Capture the cell that displays the provided text and extract its [X, Y] central coordinate. 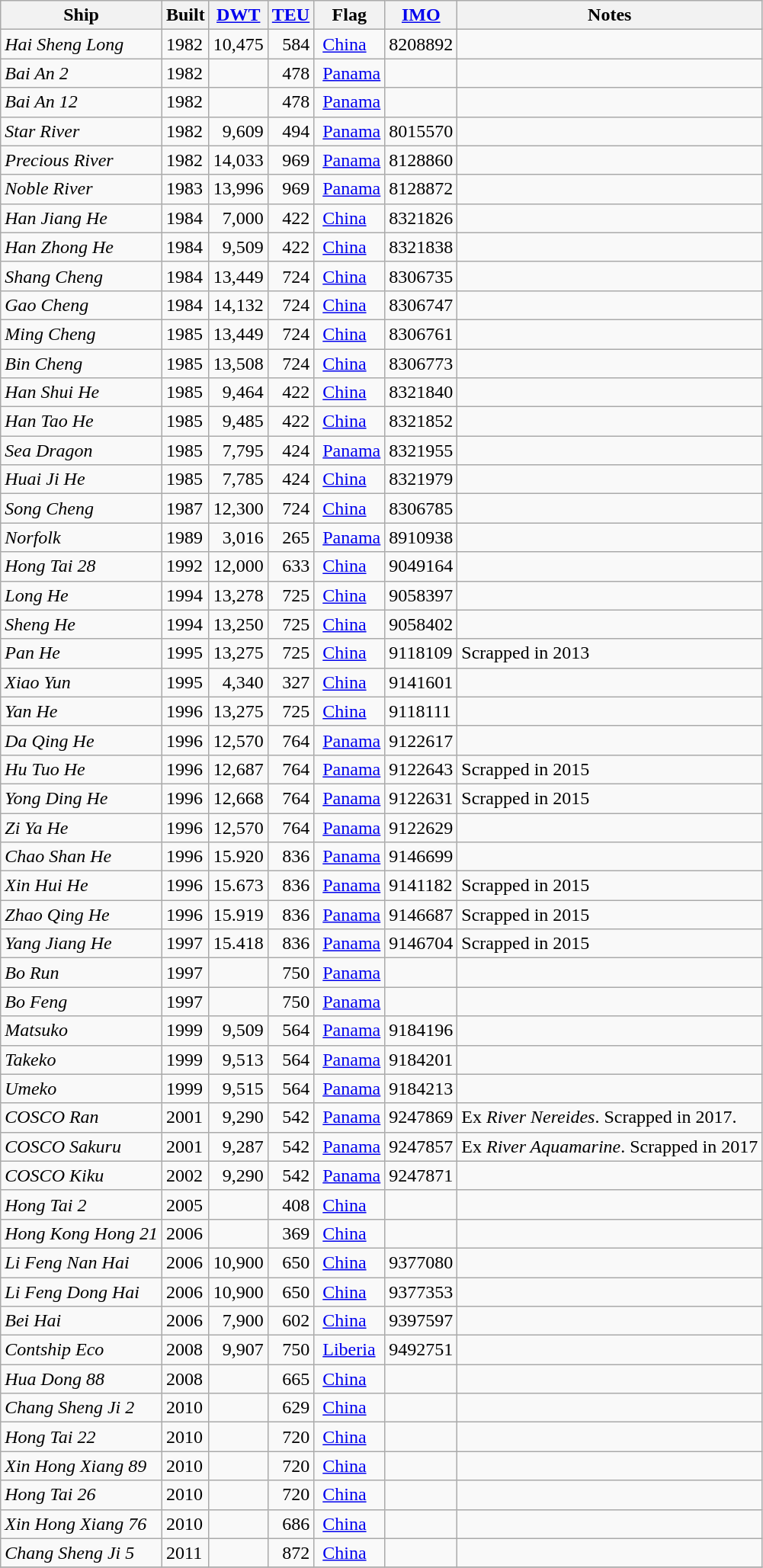
8910938 [421, 537]
Bei Hai [82, 1321]
8306761 [421, 334]
Li Feng Nan Hai [82, 1262]
9122643 [421, 769]
369 [290, 1233]
12,668 [238, 798]
9397597 [421, 1321]
9118109 [421, 653]
9122631 [421, 798]
Sheng He [82, 624]
8306785 [421, 508]
Bo Feng [82, 1002]
Song Cheng [82, 508]
9,513 [238, 1060]
Chao Shan He [82, 857]
Yang Jiang He [82, 944]
494 [290, 131]
Liberia [349, 1350]
Chang Sheng Ji 5 [82, 1553]
1987 [185, 508]
408 [290, 1204]
9049164 [421, 566]
Zi Ya He [82, 827]
Ex River Aquamarine. Scrapped in 2017 [610, 1146]
9,609 [238, 131]
629 [290, 1408]
12,300 [238, 508]
13,250 [238, 624]
8306773 [421, 364]
Huai Ji He [82, 479]
Precious River [82, 160]
9,287 [238, 1146]
9058402 [421, 624]
9,515 [238, 1089]
Ming Cheng [82, 334]
Hong Tai 28 [82, 566]
9184213 [421, 1089]
8128872 [421, 189]
8306735 [421, 276]
Scrapped in 2013 [610, 653]
665 [290, 1379]
12,687 [238, 769]
12,000 [238, 566]
Contship Eco [82, 1350]
8306747 [421, 305]
9,485 [238, 422]
Han Shui He [82, 393]
3,016 [238, 537]
9058397 [421, 595]
13,508 [238, 364]
8321838 [421, 247]
8321840 [421, 393]
9247857 [421, 1146]
Star River [82, 131]
Han Zhong He [82, 247]
14,033 [238, 160]
Xiao Yun [82, 682]
15.418 [238, 944]
7,000 [238, 218]
Notes [610, 15]
Hu Tuo He [82, 769]
9146704 [421, 944]
Matsuko [82, 1031]
Yan He [82, 711]
Long He [82, 595]
Li Feng Dong Hai [82, 1292]
265 [290, 537]
Hai Sheng Long [82, 44]
Shang Cheng [82, 276]
584 [290, 44]
Yong Ding He [82, 798]
1983 [185, 189]
Umeko [82, 1089]
TEU [290, 15]
15.920 [238, 857]
Xin Hui He [82, 886]
872 [290, 1553]
Han Tao He [82, 422]
9141601 [421, 682]
8321979 [421, 479]
Bai An 12 [82, 102]
9122617 [421, 740]
Ship [82, 15]
686 [290, 1524]
Bin Cheng [82, 364]
1989 [185, 537]
15.919 [238, 915]
9,907 [238, 1350]
Zhao Qing He [82, 915]
Han Jiang He [82, 218]
8208892 [421, 44]
COSCO Kiku [82, 1175]
9492751 [421, 1350]
Noble River [82, 189]
Hong Tai 22 [82, 1437]
14,132 [238, 305]
Ex River Nereides. Scrapped in 2017. [610, 1117]
9377353 [421, 1292]
Built [185, 15]
7,785 [238, 479]
Chang Sheng Ji 2 [82, 1408]
13,996 [238, 189]
2002 [185, 1175]
9122629 [421, 827]
4,340 [238, 682]
8128860 [421, 160]
8321826 [421, 218]
1992 [185, 566]
9247869 [421, 1117]
Hong Kong Hong 21 [82, 1233]
COSCO Ran [82, 1117]
Takeko [82, 1060]
Da Qing He [82, 740]
9184196 [421, 1031]
13,278 [238, 595]
Xin Hong Xiang 76 [82, 1524]
9377080 [421, 1262]
9146699 [421, 857]
Bo Run [82, 973]
Xin Hong Xiang 89 [82, 1466]
15.673 [238, 886]
8015570 [421, 131]
8321955 [421, 451]
COSCO Sakuru [82, 1146]
Hong Tai 2 [82, 1204]
9184201 [421, 1060]
9118111 [421, 711]
2005 [185, 1204]
10,475 [238, 44]
Norfolk [82, 537]
IMO [421, 15]
Pan He [82, 653]
Flag [349, 15]
327 [290, 682]
2011 [185, 1553]
Hong Tai 26 [82, 1495]
Sea Dragon [82, 451]
8321852 [421, 422]
9146687 [421, 915]
Bai An 2 [82, 73]
7,900 [238, 1321]
Hua Dong 88 [82, 1379]
Gao Cheng [82, 305]
633 [290, 566]
9,464 [238, 393]
7,795 [238, 451]
9247871 [421, 1175]
602 [290, 1321]
DWT [238, 15]
9141182 [421, 886]
